Return the [X, Y] coordinate for the center point of the cell that contains the specified text.  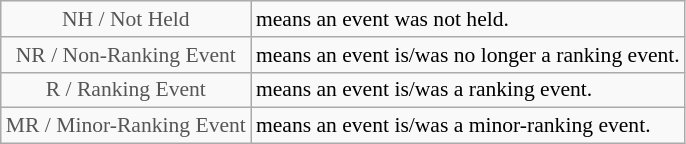
R / Ranking Event [126, 90]
NR / Non-Ranking Event [126, 55]
NH / Not Held [126, 19]
means an event was not held. [468, 19]
means an event is/was a ranking event. [468, 90]
means an event is/was no longer a ranking event. [468, 55]
means an event is/was a minor-ranking event. [468, 126]
MR / Minor-Ranking Event [126, 126]
